Scan for the cell matching the given text and deliver its (X, Y) coordinate at center. 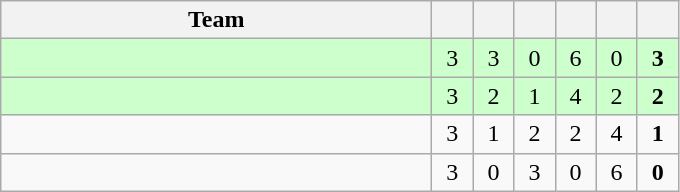
Team (216, 20)
